Identify which cell holds the provided text, then report its [X, Y] central coordinate. 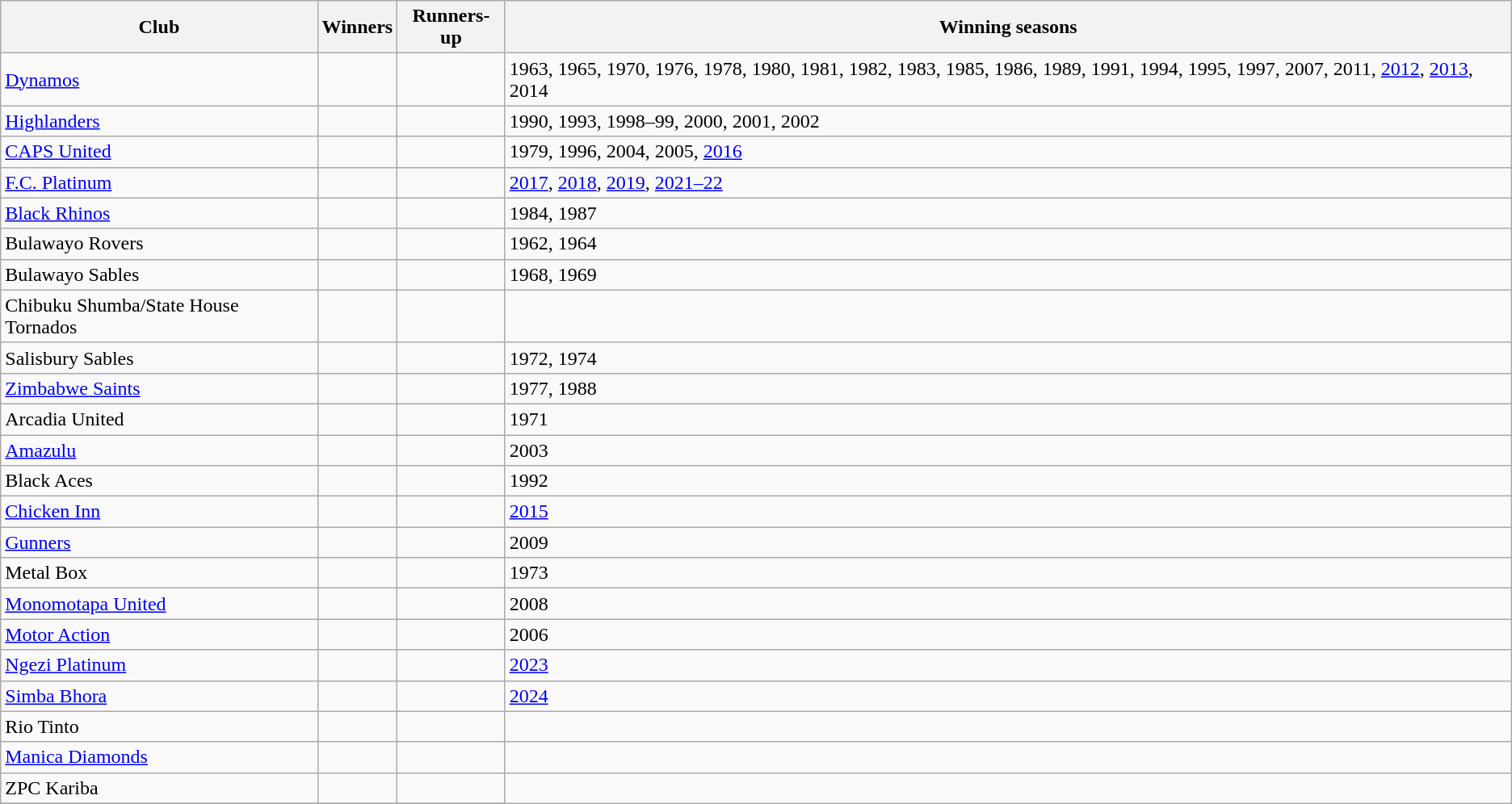
Ngezi Platinum [159, 665]
Black Rhinos [159, 213]
1977, 1988 [1008, 388]
1979, 1996, 2004, 2005, 2016 [1008, 152]
Zimbabwe Saints [159, 388]
Dynamos [159, 79]
Rio Tinto [159, 727]
Highlanders [159, 121]
Metal Box [159, 573]
2024 [1008, 696]
2015 [1008, 512]
2023 [1008, 665]
2003 [1008, 450]
Arcadia United [159, 419]
Bulawayo Rovers [159, 244]
Motor Action [159, 634]
Runners-up [451, 27]
Bulawayo Sables [159, 274]
Winners [357, 27]
Salisbury Sables [159, 358]
2008 [1008, 604]
1968, 1969 [1008, 274]
F.C. Platinum [159, 182]
1962, 1964 [1008, 244]
Chibuku Shumba/State House Tornados [159, 316]
2017, 2018, 2019, 2021–22 [1008, 182]
Winning seasons [1008, 27]
Simba Bhora [159, 696]
1963, 1965, 1970, 1976, 1978, 1980, 1981, 1982, 1983, 1985, 1986, 1989, 1991, 1994, 1995, 1997, 2007, 2011, 2012, 2013, 2014 [1008, 79]
Monomotapa United [159, 604]
Chicken Inn [159, 512]
2009 [1008, 542]
1990, 1993, 1998–99, 2000, 2001, 2002 [1008, 121]
Club [159, 27]
1971 [1008, 419]
1984, 1987 [1008, 213]
1972, 1974 [1008, 358]
2006 [1008, 634]
Black Aces [159, 481]
Amazulu [159, 450]
CAPS United [159, 152]
Gunners [159, 542]
1973 [1008, 573]
Manica Diamonds [159, 757]
ZPC Kariba [159, 788]
1992 [1008, 481]
